Capture the cell that displays the provided text and extract its (x, y) central coordinate. 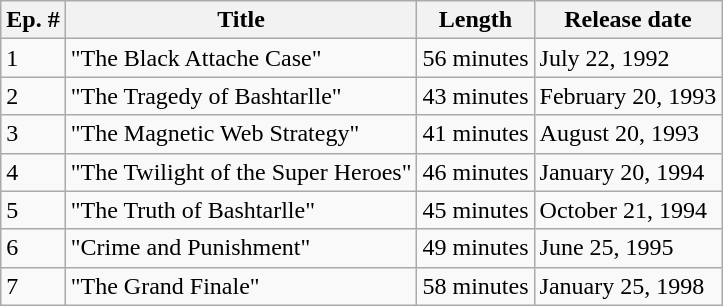
56 minutes (476, 58)
43 minutes (476, 96)
"Crime and Punishment" (241, 248)
August 20, 1993 (628, 134)
"The Grand Finale" (241, 286)
4 (33, 172)
45 minutes (476, 210)
Release date (628, 20)
Title (241, 20)
"The Twilight of the Super Heroes" (241, 172)
41 minutes (476, 134)
February 20, 1993 (628, 96)
"The Tragedy of Bashtarlle" (241, 96)
46 minutes (476, 172)
6 (33, 248)
January 25, 1998 (628, 286)
"The Black Attache Case" (241, 58)
5 (33, 210)
July 22, 1992 (628, 58)
49 minutes (476, 248)
October 21, 1994 (628, 210)
Length (476, 20)
1 (33, 58)
June 25, 1995 (628, 248)
58 minutes (476, 286)
7 (33, 286)
January 20, 1994 (628, 172)
"The Magnetic Web Strategy" (241, 134)
"The Truth of Bashtarlle" (241, 210)
2 (33, 96)
3 (33, 134)
Ep. # (33, 20)
